Return [x, y] of the center of cell containing provided text 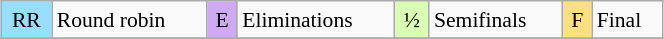
Final [628, 20]
Eliminations [316, 20]
F [578, 20]
RR [26, 20]
Round robin [130, 20]
½ [412, 20]
E [222, 20]
Semifinals [496, 20]
